Determine the [x, y] coordinate at the center of the cell enclosing the given text.  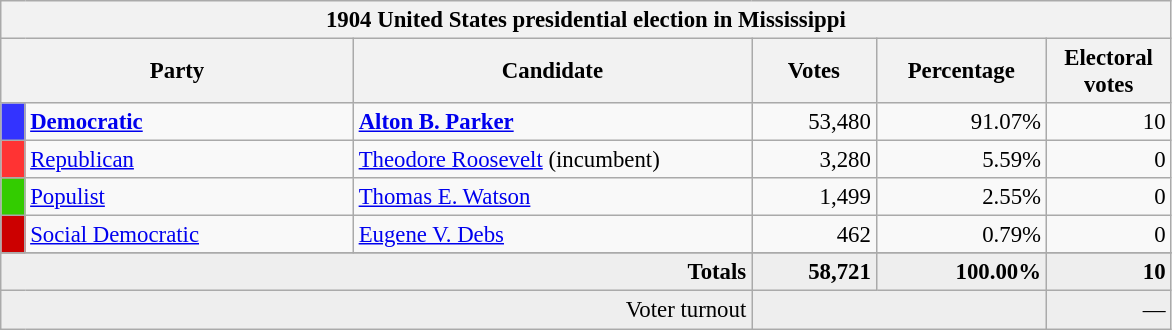
Thomas E. Watson [552, 197]
Populist [189, 197]
1,499 [814, 197]
1904 United States presidential election in Mississippi [586, 20]
Party [178, 72]
— [1108, 310]
462 [814, 235]
Democratic [189, 122]
Theodore Roosevelt (incumbent) [552, 160]
100.00% [961, 273]
Alton B. Parker [552, 122]
Eugene V. Debs [552, 235]
Votes [814, 72]
5.59% [961, 160]
Percentage [961, 72]
Republican [189, 160]
Voter turnout [376, 310]
91.07% [961, 122]
Totals [376, 273]
Candidate [552, 72]
Social Democratic [189, 235]
0.79% [961, 235]
2.55% [961, 197]
3,280 [814, 160]
53,480 [814, 122]
58,721 [814, 273]
Electoral votes [1108, 72]
